Identify which cell holds the provided text, then report its (X, Y) central coordinate. 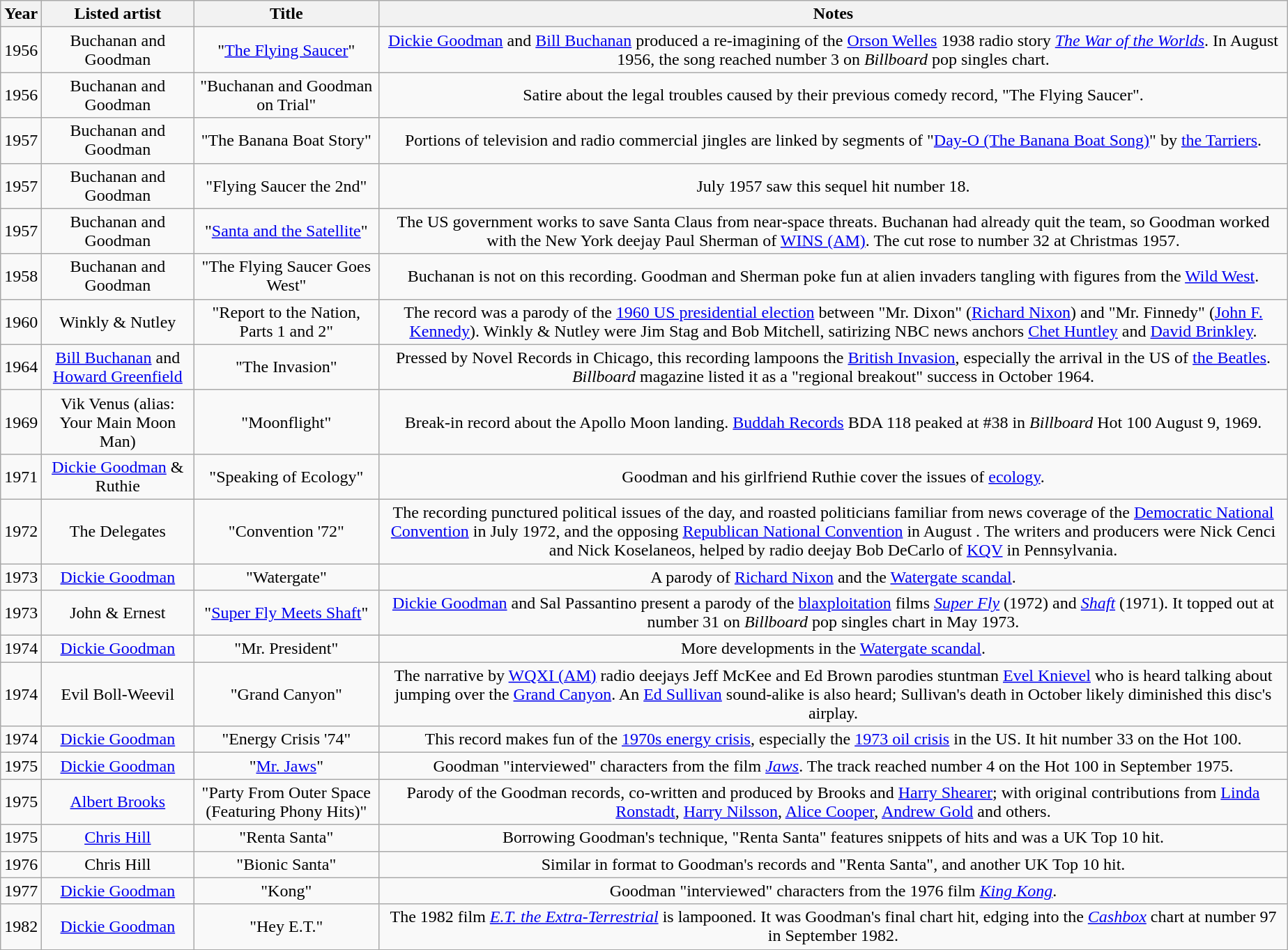
Bill Buchanan and Howard Greenfield (118, 367)
"Grand Canyon" (286, 694)
"The Invasion" (286, 367)
"Flying Saucer the 2nd" (286, 185)
"Report to the Nation, Parts 1 and 2" (286, 322)
"Kong" (286, 891)
1958 (21, 276)
Albert Brooks (118, 802)
Borrowing Goodman's technique, "Renta Santa" features snippets of hits and was a UK Top 10 hit. (834, 838)
Winkly & Nutley (118, 322)
1976 (21, 864)
More developments in the Watergate scandal. (834, 649)
Notes (834, 14)
Similar in format to Goodman's records and "Renta Santa", and another UK Top 10 hit. (834, 864)
Buchanan is not on this recording. Goodman and Sherman poke fun at alien invaders tangling with figures from the Wild West. (834, 276)
"The Flying Saucer" (286, 50)
1971 (21, 477)
Goodman "interviewed" characters from the film Jaws. The track reached number 4 on the Hot 100 in September 1975. (834, 766)
Dickie Goodman & Ruthie (118, 477)
Vik Venus (alias: Your Main Moon Man) (118, 422)
"Bionic Santa" (286, 864)
"Mr. Jaws" (286, 766)
The Delegates (118, 531)
1964 (21, 367)
Goodman "interviewed" characters from the 1976 film King Kong. (834, 891)
"The Banana Boat Story" (286, 141)
"The Flying Saucer Goes West" (286, 276)
1960 (21, 322)
"Energy Crisis '74" (286, 740)
Title (286, 14)
"Party From Outer Space (Featuring Phony Hits)" (286, 802)
"Mr. President" (286, 649)
"Buchanan and Goodman on Trial" (286, 95)
"Watergate" (286, 576)
"Renta Santa" (286, 838)
"Moonflight" (286, 422)
Satire about the legal troubles caused by their previous comedy record, "The Flying Saucer". (834, 95)
July 1957 saw this sequel hit number 18. (834, 185)
Goodman and his girlfriend Ruthie cover the issues of ecology. (834, 477)
1977 (21, 891)
John & Ernest (118, 613)
Portions of television and radio commercial jingles are linked by segments of "Day-O (The Banana Boat Song)" by the Tarriers. (834, 141)
"Speaking of Ecology" (286, 477)
A parody of Richard Nixon and the Watergate scandal. (834, 576)
1972 (21, 531)
Evil Boll-Weevil (118, 694)
Year (21, 14)
"Convention '72" (286, 531)
"Hey E.T." (286, 927)
Listed artist (118, 14)
1969 (21, 422)
"Super Fly Meets Shaft" (286, 613)
This record makes fun of the 1970s energy crisis, especially the 1973 oil crisis in the US. It hit number 33 on the Hot 100. (834, 740)
Break-in record about the Apollo Moon landing. Buddah Records BDA 118 peaked at #38 in Billboard Hot 100 August 9, 1969. (834, 422)
"Santa and the Satellite" (286, 231)
1982 (21, 927)
